Locate the cell with the specified text and output its (x, y) center coordinate. 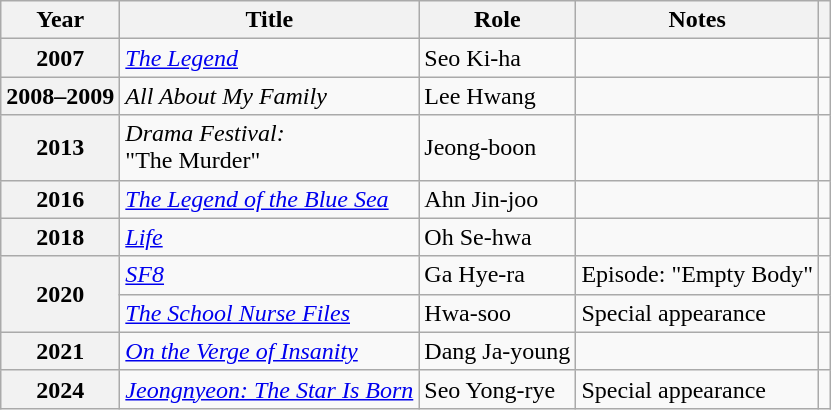
All About My Family (270, 96)
Life (270, 237)
Oh Se-hwa (498, 237)
2016 (60, 199)
The Legend (270, 58)
Seo Yong-rye (498, 389)
2021 (60, 351)
2013 (60, 148)
On the Verge of Insanity (270, 351)
Lee Hwang (498, 96)
Drama Festival:"The Murder" (270, 148)
Hwa-soo (498, 313)
Title (270, 20)
2018 (60, 237)
The Legend of the Blue Sea (270, 199)
2008–2009 (60, 96)
Notes (698, 20)
SF8 (270, 275)
Jeong-boon (498, 148)
Role (498, 20)
2007 (60, 58)
The School Nurse Files (270, 313)
Ga Hye-ra (498, 275)
2024 (60, 389)
Episode: "Empty Body" (698, 275)
Year (60, 20)
2020 (60, 294)
Seo Ki-ha (498, 58)
Dang Ja-young (498, 351)
Ahn Jin-joo (498, 199)
Jeongnyeon: The Star Is Born (270, 389)
